Return the [X, Y] coordinate for the center point of the cell that contains the specified text.  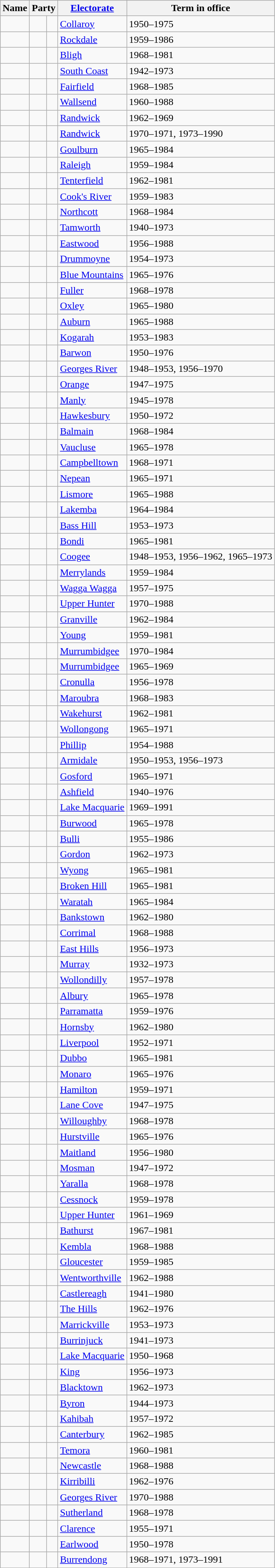
1968–1981 [201, 55]
Vaucluse [92, 447]
1970–1984 [201, 651]
Wollondilly [92, 980]
Wyong [92, 870]
Monaro [92, 1074]
Gloucester [92, 1262]
Northcott [92, 212]
1965–1969 [201, 666]
Burwood [92, 823]
1952–1971 [201, 1043]
Bathurst [92, 1231]
Oxley [92, 306]
Manly [92, 400]
Gordon [92, 854]
1944–1973 [201, 1403]
Fuller [92, 290]
Parramatta [92, 1011]
1959–1978 [201, 1199]
1954–1973 [201, 259]
Coogee [92, 557]
Dubbo [92, 1058]
Bankstown [92, 917]
Wollongong [92, 729]
Maitland [92, 1152]
Liverpool [92, 1043]
1948–1953, 1956–1970 [201, 369]
1959–1983 [201, 196]
Murray [92, 964]
1962–1984 [201, 619]
1960–1981 [201, 1450]
1956–1988 [201, 243]
Blue Mountains [92, 275]
1969–1991 [201, 807]
1968–1971, 1973–1991 [201, 1560]
Eastwood [92, 243]
1967–1981 [201, 1231]
1961–1969 [201, 1215]
Burrinjuck [92, 1340]
Earlwood [92, 1544]
Balmain [92, 431]
Broken Hill [92, 886]
Blacktown [92, 1387]
1960–1988 [201, 102]
Mosman [92, 1168]
The Hills [92, 1309]
1970–1971, 1973–1990 [201, 133]
1955–1986 [201, 839]
1940–1973 [201, 228]
Bligh [92, 55]
1959–1971 [201, 1090]
Cook's River [92, 196]
Wagga Wagga [92, 588]
Newcastle [92, 1466]
1950–1972 [201, 415]
1957–1972 [201, 1419]
Kahibah [92, 1419]
East Hills [92, 948]
1965–1980 [201, 306]
1932–1973 [201, 964]
Young [92, 635]
Tamworth [92, 228]
1940–1976 [201, 792]
Maroubra [92, 698]
1957–1975 [201, 588]
Lakemba [92, 510]
Auburn [92, 322]
Wallsend [92, 102]
1956–1980 [201, 1152]
Kirribilli [92, 1482]
Collaroy [92, 24]
Nepean [92, 478]
Kembla [92, 1246]
Bondi [92, 541]
1968–1983 [201, 698]
Marrickville [92, 1325]
Lane Cove [92, 1105]
1968–1971 [201, 463]
1962–1969 [201, 118]
1962–1988 [201, 1278]
Rockdale [92, 40]
1945–1978 [201, 400]
Bulli [92, 839]
1950–1976 [201, 353]
Campbelltown [92, 463]
1962–1985 [201, 1434]
Wakehurst [92, 714]
1941–1980 [201, 1293]
Granville [92, 619]
Barwon [92, 353]
Cronulla [92, 682]
1956–1978 [201, 682]
Goulburn [92, 149]
1953–1983 [201, 337]
Hawkesbury [92, 415]
Raleigh [92, 165]
1954–1988 [201, 745]
1950–1968 [201, 1356]
South Coast [92, 71]
Hurstville [92, 1136]
Party [44, 8]
Waratah [92, 901]
Cessnock [92, 1199]
1950–1978 [201, 1544]
1942–1973 [201, 71]
1955–1971 [201, 1528]
1950–1975 [201, 24]
Willoughby [92, 1121]
Ashfield [92, 792]
Kogarah [92, 337]
Merrylands [92, 572]
Wentworthville [92, 1278]
1948–1953, 1956–1962, 1965–1973 [201, 557]
Bass Hill [92, 525]
Fairfield [92, 86]
Clarence [92, 1528]
1959–1981 [201, 635]
Albury [92, 996]
1959–1976 [201, 1011]
1968–1985 [201, 86]
Hornsby [92, 1027]
Temora [92, 1450]
Castlereagh [92, 1293]
Phillip [92, 745]
Drummoyne [92, 259]
1950–1953, 1956–1973 [201, 761]
Name [15, 8]
Term in office [201, 8]
Sutherland [92, 1513]
1964–1984 [201, 510]
1941–1973 [201, 1340]
Hamilton [92, 1090]
1959–1985 [201, 1262]
Tenterfield [92, 180]
Armidale [92, 761]
King [92, 1372]
Electorate [92, 8]
Byron [92, 1403]
Corrimal [92, 933]
1947–1972 [201, 1168]
Burrendong [92, 1560]
Yaralla [92, 1183]
Lismore [92, 494]
Gosford [92, 776]
Orange [92, 384]
1957–1978 [201, 980]
1959–1986 [201, 40]
Canterbury [92, 1434]
